Pinpoint the cell where the given text exists, returning its (x, y) midpoint coordinate. 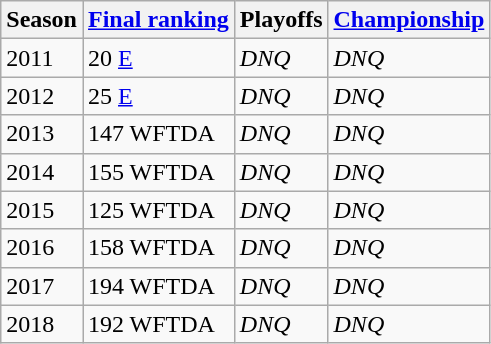
125 WFTDA (158, 210)
192 WFTDA (158, 324)
147 WFTDA (158, 134)
2017 (42, 286)
2011 (42, 58)
Championship (409, 20)
2016 (42, 248)
2018 (42, 324)
155 WFTDA (158, 172)
2012 (42, 96)
2014 (42, 172)
20 E (158, 58)
2013 (42, 134)
158 WFTDA (158, 248)
25 E (158, 96)
194 WFTDA (158, 286)
Playoffs (281, 20)
Final ranking (158, 20)
Season (42, 20)
2015 (42, 210)
